Scan for the cell matching the given text and deliver its (X, Y) coordinate at center. 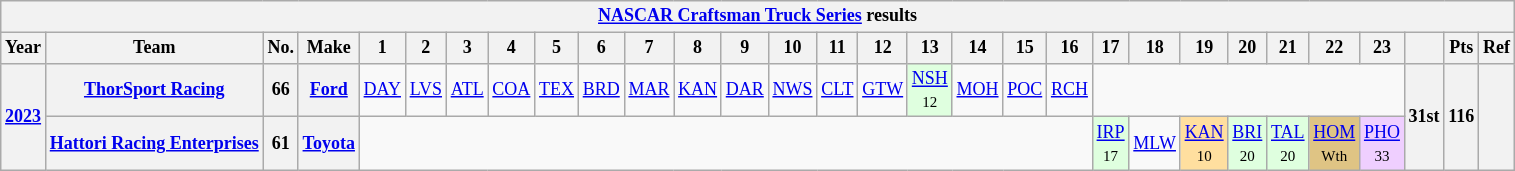
TEX (557, 90)
17 (1110, 48)
9 (744, 48)
1 (382, 48)
DAR (744, 90)
RCH (1070, 90)
116 (1462, 116)
NWS (792, 90)
DAY (382, 90)
LVS (426, 90)
BRD (601, 90)
20 (1248, 48)
BRI20 (1248, 144)
MLW (1154, 144)
CLT (838, 90)
MOH (978, 90)
COA (512, 90)
14 (978, 48)
15 (1025, 48)
KAN (698, 90)
No. (280, 48)
TAL20 (1288, 144)
11 (838, 48)
18 (1154, 48)
Ford (328, 90)
19 (1204, 48)
NSH12 (930, 90)
6 (601, 48)
21 (1288, 48)
23 (1382, 48)
8 (698, 48)
Pts (1462, 48)
IRP17 (1110, 144)
Toyota (328, 144)
22 (1334, 48)
2 (426, 48)
ThorSport Racing (154, 90)
POC (1025, 90)
16 (1070, 48)
HOMWth (1334, 144)
2023 (24, 116)
7 (649, 48)
Make (328, 48)
Ref (1497, 48)
Team (154, 48)
12 (883, 48)
PHO33 (1382, 144)
66 (280, 90)
KAN10 (1204, 144)
MAR (649, 90)
Year (24, 48)
10 (792, 48)
ATL (467, 90)
13 (930, 48)
GTW (883, 90)
31st (1424, 116)
NASCAR Craftsman Truck Series results (758, 16)
4 (512, 48)
61 (280, 144)
5 (557, 48)
Hattori Racing Enterprises (154, 144)
3 (467, 48)
